Output the [X, Y] coordinate of the center of the cell containing the given text.  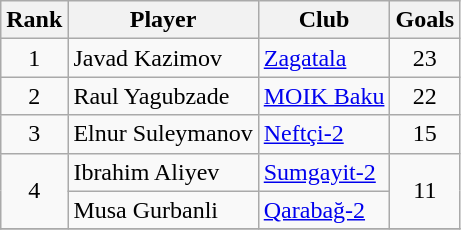
15 [425, 134]
Javad Kazimov [163, 58]
Player [163, 20]
2 [34, 96]
Ibrahim Aliyev [163, 172]
1 [34, 58]
MOIK Baku [324, 96]
Raul Yagubzade [163, 96]
Musa Gurbanli [163, 210]
Zagatala [324, 58]
Qarabağ-2 [324, 210]
Neftçi-2 [324, 134]
Elnur Suleymanov [163, 134]
Club [324, 20]
11 [425, 191]
4 [34, 191]
23 [425, 58]
Sumgayit-2 [324, 172]
22 [425, 96]
3 [34, 134]
Goals [425, 20]
Rank [34, 20]
